Capture the cell that displays the provided text and extract its [x, y] central coordinate. 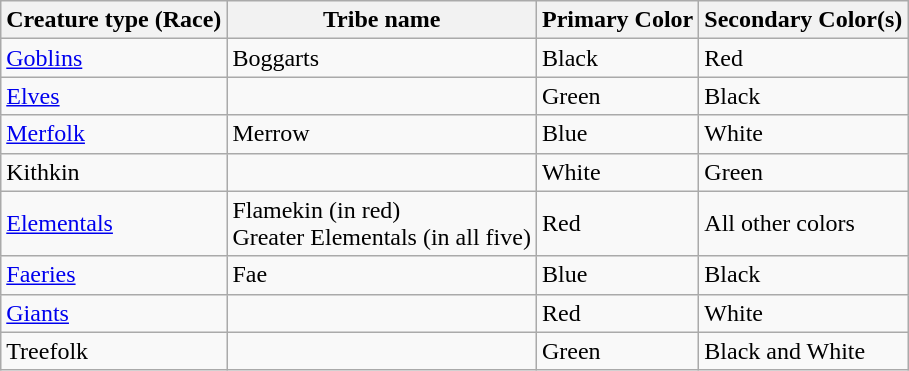
Faeries [114, 275]
Merrow [382, 134]
Fae [382, 275]
Merfolk [114, 134]
All other colors [804, 224]
Treefolk [114, 351]
Giants [114, 313]
Goblins [114, 58]
Kithkin [114, 172]
Black and White [804, 351]
Tribe name [382, 20]
Elves [114, 96]
Primary Color [617, 20]
Creature type (Race) [114, 20]
Secondary Color(s) [804, 20]
Boggarts [382, 58]
Elementals [114, 224]
Flamekin (in red) Greater Elementals (in all five) [382, 224]
